Return [X, Y] of the center of cell containing provided text 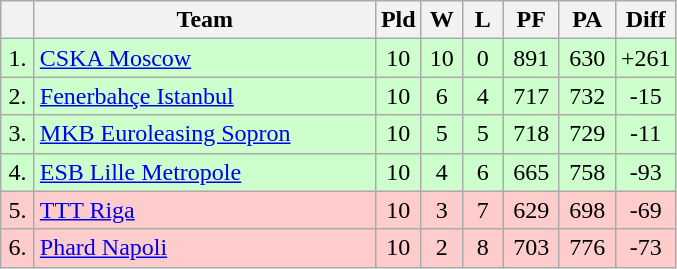
3 [442, 210]
665 [531, 172]
698 [587, 210]
6. [18, 248]
7 [482, 210]
718 [531, 134]
703 [531, 248]
732 [587, 96]
717 [531, 96]
-11 [646, 134]
Diff [646, 20]
CSKA Moscow [204, 58]
758 [587, 172]
776 [587, 248]
729 [587, 134]
629 [531, 210]
Pld [398, 20]
-15 [646, 96]
PF [531, 20]
Team [204, 20]
0 [482, 58]
3. [18, 134]
L [482, 20]
4. [18, 172]
ESB Lille Metropole [204, 172]
5. [18, 210]
8 [482, 248]
PA [587, 20]
1. [18, 58]
-93 [646, 172]
2. [18, 96]
TTT Riga [204, 210]
630 [587, 58]
Phard Napoli [204, 248]
W [442, 20]
+261 [646, 58]
2 [442, 248]
891 [531, 58]
Fenerbahçe Istanbul [204, 96]
-69 [646, 210]
MKB Euroleasing Sopron [204, 134]
-73 [646, 248]
